Pinpoint the cell where the given text exists, returning its (X, Y) midpoint coordinate. 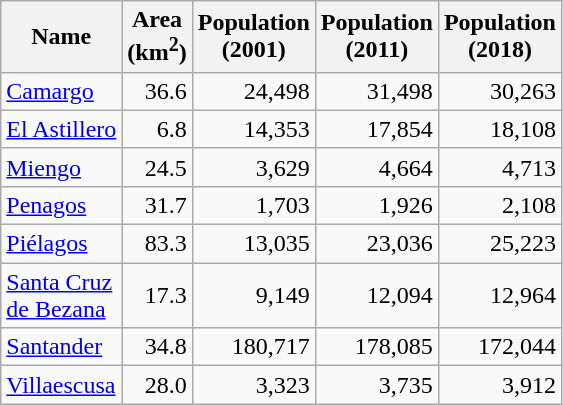
Population(2018) (500, 37)
3,323 (254, 385)
Piélagos (62, 244)
17.3 (157, 296)
El Astillero (62, 129)
1,926 (376, 205)
17,854 (376, 129)
34.8 (157, 347)
180,717 (254, 347)
Population(2011) (376, 37)
12,964 (500, 296)
Population(2001) (254, 37)
Camargo (62, 91)
Villaescusa (62, 385)
18,108 (500, 129)
1,703 (254, 205)
172,044 (500, 347)
24.5 (157, 167)
4,664 (376, 167)
Santa Cruz de Bezana (62, 296)
3,735 (376, 385)
25,223 (500, 244)
3,629 (254, 167)
13,035 (254, 244)
6.8 (157, 129)
31,498 (376, 91)
9,149 (254, 296)
Area(km2) (157, 37)
2,108 (500, 205)
Name (62, 37)
178,085 (376, 347)
Miengo (62, 167)
23,036 (376, 244)
12,094 (376, 296)
24,498 (254, 91)
31.7 (157, 205)
3,912 (500, 385)
4,713 (500, 167)
14,353 (254, 129)
36.6 (157, 91)
83.3 (157, 244)
Santander (62, 347)
30,263 (500, 91)
Penagos (62, 205)
28.0 (157, 385)
